Scan for the cell matching the given text and deliver its [X, Y] coordinate at center. 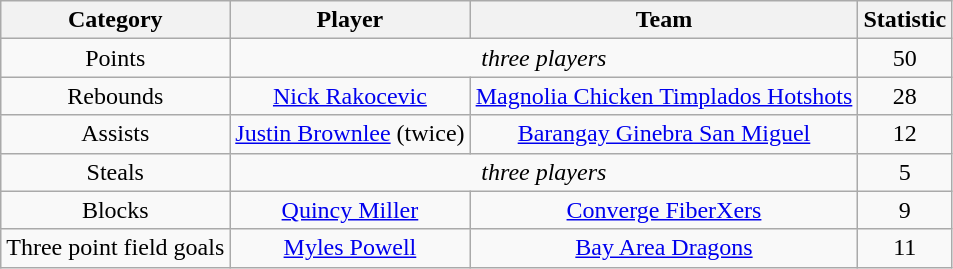
50 [905, 58]
Statistic [905, 20]
11 [905, 248]
Category [116, 20]
Barangay Ginebra San Miguel [664, 134]
9 [905, 210]
Rebounds [116, 96]
Player [350, 20]
Blocks [116, 210]
Team [664, 20]
12 [905, 134]
Quincy Miller [350, 210]
Nick Rakocevic [350, 96]
Steals [116, 172]
5 [905, 172]
Magnolia Chicken Timplados Hotshots [664, 96]
Assists [116, 134]
Justin Brownlee (twice) [350, 134]
Three point field goals [116, 248]
Points [116, 58]
Myles Powell [350, 248]
Converge FiberXers [664, 210]
Bay Area Dragons [664, 248]
28 [905, 96]
